Locate the cell with the specified text and output its (X, Y) center coordinate. 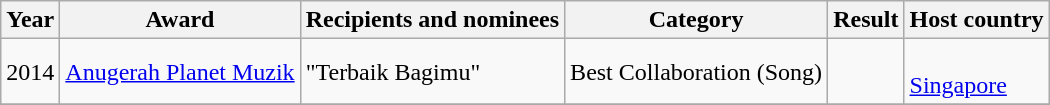
2014 (30, 72)
Year (30, 20)
Anugerah Planet Muzik (180, 72)
Award (180, 20)
Singapore (976, 72)
Recipients and nominees (432, 20)
Result (866, 20)
"Terbaik Bagimu" (432, 72)
Category (696, 20)
Best Collaboration (Song) (696, 72)
Host country (976, 20)
